Output the (x, y) coordinate of the center of the cell containing the given text.  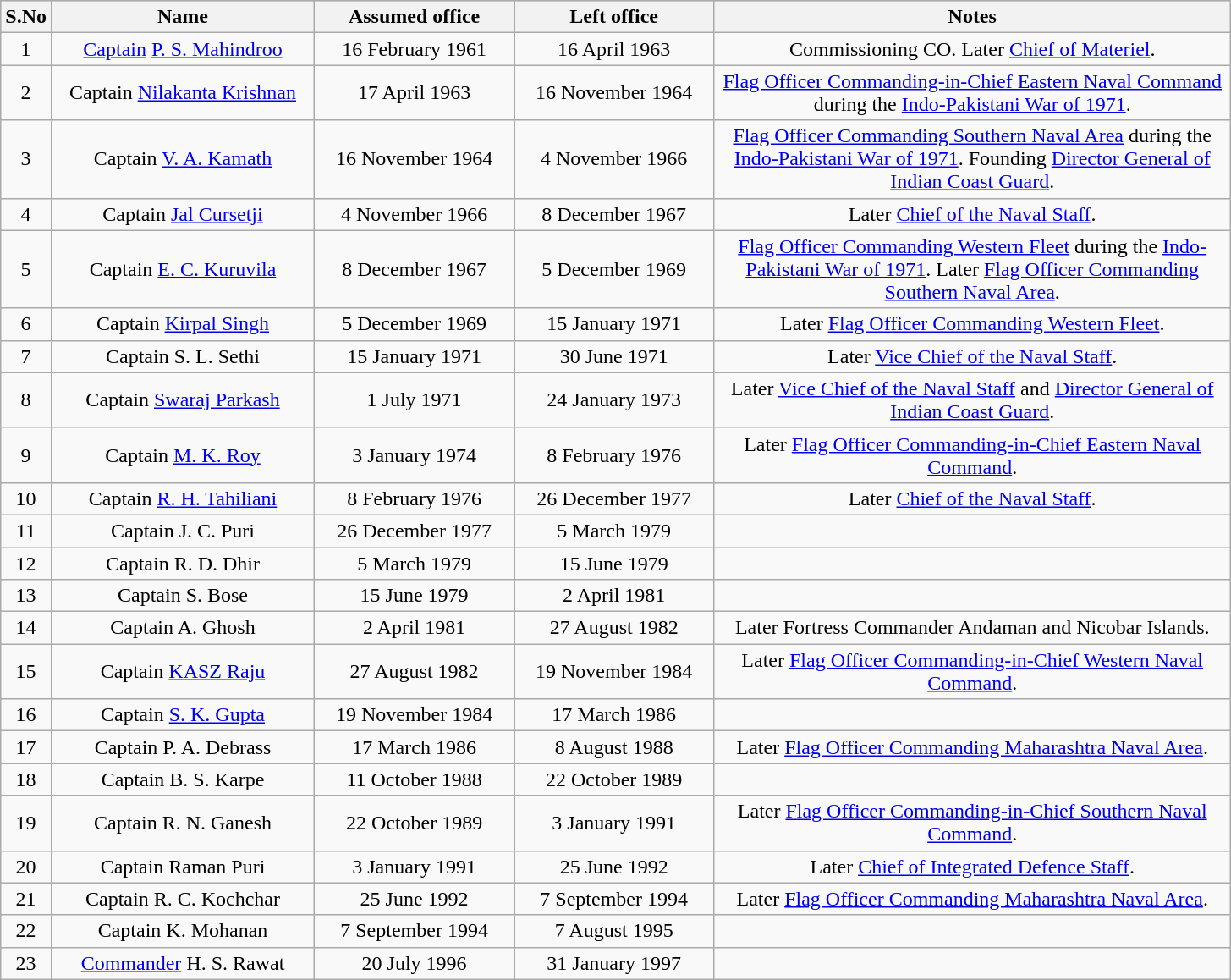
Captain P. A. Debrass (183, 747)
Captain S. K. Gupta (183, 715)
24 January 1973 (614, 399)
8 August 1988 (614, 747)
Captain E. C. Kuruvila (183, 269)
18 (26, 779)
20 July 1996 (415, 963)
Flag Officer Commanding-in-Chief Eastern Naval Command during the Indo-Pakistani War of 1971. (973, 93)
Later Fortress Commander Andaman and Nicobar Islands. (973, 628)
16 February 1961 (415, 49)
15 (26, 672)
3 (26, 159)
31 January 1997 (614, 963)
Captain V. A. Kamath (183, 159)
7 August 1995 (614, 931)
19 (26, 823)
Captain R. N. Ganesh (183, 823)
Later Flag Officer Commanding-in-Chief Western Naval Command. (973, 672)
Assumed office (415, 17)
Commander H. S. Rawat (183, 963)
1 (26, 49)
Captain R. D. Dhir (183, 563)
7 (26, 356)
Captain B. S. Karpe (183, 779)
12 (26, 563)
17 April 1963 (415, 93)
Captain M. K. Roy (183, 455)
Captain R. C. Kochchar (183, 899)
11 October 1988 (415, 779)
Captain Raman Puri (183, 867)
2 (26, 93)
Left office (614, 17)
Captain R. H. Tahiliani (183, 498)
10 (26, 498)
Notes (973, 17)
Captain S. Bose (183, 596)
4 (26, 214)
Later Chief of Integrated Defence Staff. (973, 867)
9 (26, 455)
Captain Kirpal Singh (183, 324)
Captain Jal Cursetji (183, 214)
20 (26, 867)
Captain KASZ Raju (183, 672)
21 (26, 899)
Captain A. Ghosh (183, 628)
S.No (26, 17)
Flag Officer Commanding Western Fleet during the Indo-Pakistani War of 1971. Later Flag Officer Commanding Southern Naval Area. (973, 269)
Later Flag Officer Commanding-in-Chief Eastern Naval Command. (973, 455)
1 July 1971 (415, 399)
Flag Officer Commanding Southern Naval Area during the Indo-Pakistani War of 1971. Founding Director General of Indian Coast Guard. (973, 159)
16 April 1963 (614, 49)
30 June 1971 (614, 356)
Captain K. Mohanan (183, 931)
3 January 1974 (415, 455)
16 (26, 715)
Name (183, 17)
11 (26, 531)
Later Flag Officer Commanding Western Fleet. (973, 324)
17 (26, 747)
23 (26, 963)
Later Flag Officer Commanding-in-Chief Southern Naval Command. (973, 823)
Later Vice Chief of the Naval Staff. (973, 356)
6 (26, 324)
14 (26, 628)
8 (26, 399)
Later Vice Chief of the Naval Staff and Director General of Indian Coast Guard. (973, 399)
Captain J. C. Puri (183, 531)
Captain Nilakanta Krishnan (183, 93)
22 (26, 931)
5 (26, 269)
Captain S. L. Sethi (183, 356)
13 (26, 596)
Captain Swaraj Parkash (183, 399)
Commissioning CO. Later Chief of Materiel. (973, 49)
Captain P. S. Mahindroo (183, 49)
